Locate the cell with the specified text and output its (X, Y) center coordinate. 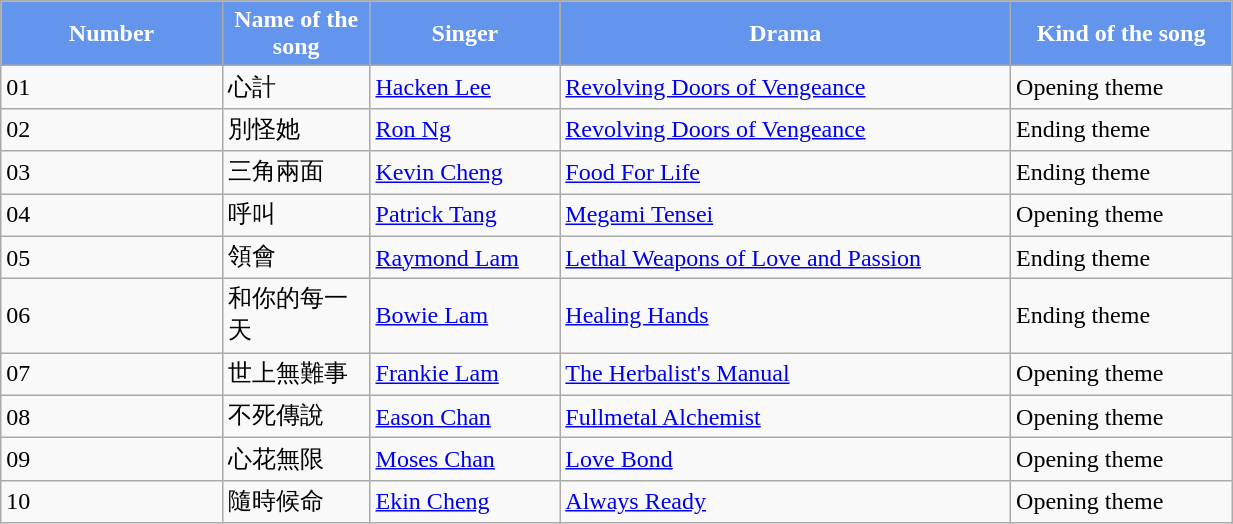
Bowie Lam (465, 316)
隨時候命 (296, 502)
Love Bond (786, 460)
心花無限 (296, 460)
Number (112, 34)
Patrick Tang (465, 216)
世上無難事 (296, 374)
呼叫 (296, 216)
Healing Hands (786, 316)
Moses Chan (465, 460)
Kind of the song (1122, 34)
Food For Life (786, 172)
和你的每一天 (296, 316)
Megami Tensei (786, 216)
領會 (296, 258)
Ekin Cheng (465, 502)
心計 (296, 88)
08 (112, 416)
04 (112, 216)
Always Ready (786, 502)
Eason Chan (465, 416)
07 (112, 374)
05 (112, 258)
Ron Ng (465, 130)
09 (112, 460)
02 (112, 130)
Name of the song (296, 34)
三角兩面 (296, 172)
03 (112, 172)
10 (112, 502)
Lethal Weapons of Love and Passion (786, 258)
The Herbalist's Manual (786, 374)
06 (112, 316)
Hacken Lee (465, 88)
Drama (786, 34)
Kevin Cheng (465, 172)
Frankie Lam (465, 374)
Raymond Lam (465, 258)
不死傳說 (296, 416)
01 (112, 88)
別怪她 (296, 130)
Singer (465, 34)
Fullmetal Alchemist (786, 416)
